Provide the [x, y] coordinate of the cell's center where the given text is located.  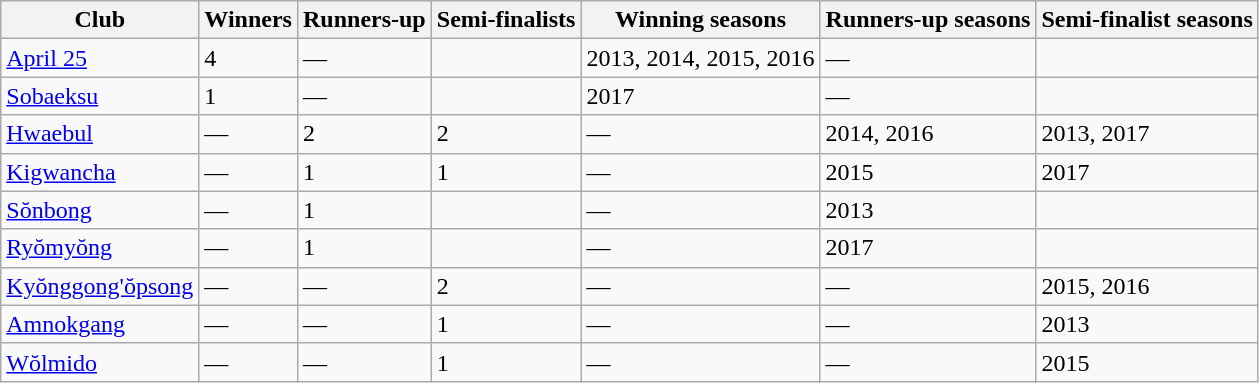
Winning seasons [700, 20]
Wŏlmido [100, 362]
Club [100, 20]
Hwaebul [100, 134]
2015, 2016 [1147, 286]
Amnokgang [100, 324]
Runners-up [364, 20]
April 25 [100, 58]
Kyŏnggong'ŏpsong [100, 286]
2014, 2016 [928, 134]
4 [248, 58]
2013, 2014, 2015, 2016 [700, 58]
Sobaeksu [100, 96]
Runners-up seasons [928, 20]
Sŏnbong [100, 210]
Ryŏmyŏng [100, 248]
2013, 2017 [1147, 134]
Semi-finalist seasons [1147, 20]
Kigwancha [100, 172]
Semi-finalists [506, 20]
Winners [248, 20]
